Provide the [x, y] coordinate of the cell's center where the given text is located.  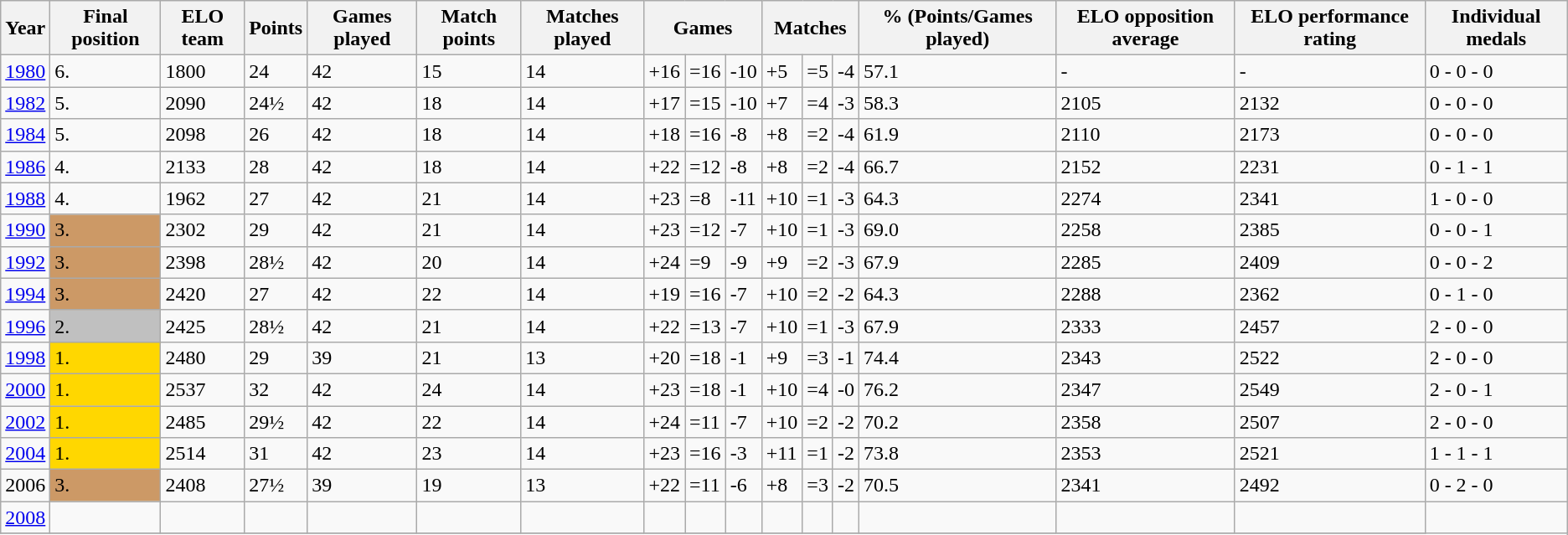
1982 [25, 103]
69.0 [957, 230]
1990 [25, 230]
2347 [1146, 389]
Matches played [583, 28]
+18 [665, 135]
2132 [1330, 103]
66.7 [957, 167]
+17 [665, 103]
=8 [705, 198]
2006 [25, 486]
0 - 0 - 1 [1496, 230]
2358 [1146, 421]
+16 [665, 71]
58.3 [957, 103]
28 [276, 167]
1980 [25, 71]
=9 [705, 262]
Games [703, 28]
2492 [1330, 486]
-6 [744, 486]
26 [276, 135]
2098 [203, 135]
20 [469, 262]
ELO performance rating [1330, 28]
1962 [203, 198]
2480 [203, 358]
2514 [203, 454]
2231 [1330, 167]
1998 [25, 358]
0 - 0 - 2 [1496, 262]
70.2 [957, 421]
2353 [1146, 454]
1984 [25, 135]
2110 [1146, 135]
1986 [25, 167]
2521 [1330, 454]
1800 [203, 71]
61.9 [957, 135]
2302 [203, 230]
2173 [1330, 135]
1 - 1 - 1 [1496, 454]
2285 [1146, 262]
ELO team [203, 28]
-9 [744, 262]
29½ [276, 421]
2090 [203, 103]
2362 [1330, 294]
1988 [25, 198]
15 [469, 71]
2152 [1146, 167]
1992 [25, 262]
+11 [782, 454]
0 - 1 - 0 [1496, 294]
73.8 [957, 454]
23 [469, 454]
2457 [1330, 326]
2425 [203, 326]
2258 [1146, 230]
2507 [1330, 421]
32 [276, 389]
76.2 [957, 389]
74.4 [957, 358]
0 - 1 - 1 [1496, 167]
2133 [203, 167]
2004 [25, 454]
Final position [106, 28]
2408 [203, 486]
-11 [744, 198]
% (Points/Games played) [957, 28]
2002 [25, 421]
+20 [665, 358]
+19 [665, 294]
Year [25, 28]
2288 [1146, 294]
2549 [1330, 389]
1996 [25, 326]
1994 [25, 294]
2 - 0 - 1 [1496, 389]
Match points [469, 28]
57.1 [957, 71]
2409 [1330, 262]
2485 [203, 421]
1 - 0 - 0 [1496, 198]
+7 [782, 103]
Individual medals [1496, 28]
=15 [705, 103]
2333 [1146, 326]
2105 [1146, 103]
27½ [276, 486]
24½ [276, 103]
0 - 2 - 0 [1496, 486]
70.5 [957, 486]
2. [106, 326]
+5 [782, 71]
2537 [203, 389]
-0 [846, 389]
ELO opposition average [1146, 28]
Matches [810, 28]
2000 [25, 389]
2274 [1146, 198]
2522 [1330, 358]
2385 [1330, 230]
31 [276, 454]
Points [276, 28]
=5 [818, 71]
Games played [362, 28]
19 [469, 486]
2420 [203, 294]
=13 [705, 326]
6. [106, 71]
2343 [1146, 358]
2008 [25, 517]
2398 [203, 262]
